From the cell containing the given text, extract its center point as (X, Y) coordinate. 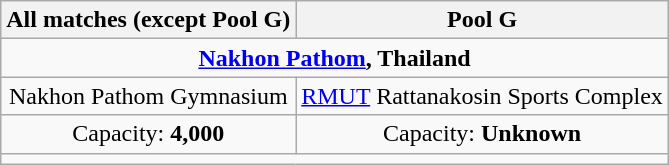
Nakhon Pathom Gymnasium (148, 96)
RMUT Rattanakosin Sports Complex (482, 96)
Pool G (482, 20)
Capacity: 4,000 (148, 134)
All matches (except Pool G) (148, 20)
Capacity: Unknown (482, 134)
Nakhon Pathom, Thailand (335, 58)
